Extract the (X, Y) coordinate from the center of the cell holding the provided text.  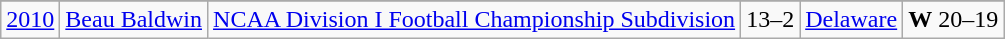
2010 (30, 20)
13–2 (770, 20)
Beau Baldwin (134, 20)
Delaware (852, 20)
W 20–19 (954, 20)
NCAA Division I Football Championship Subdivision (474, 20)
